Determine the (x, y) coordinate at the center of the cell enclosing the given text.  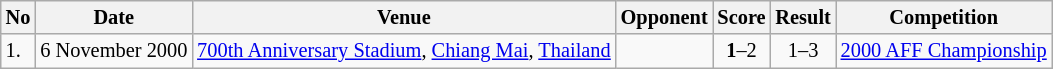
6 November 2000 (114, 51)
700th Anniversary Stadium, Chiang Mai, Thailand (404, 51)
Score (742, 17)
1. (18, 51)
Result (804, 17)
No (18, 17)
1–3 (804, 51)
Competition (944, 17)
2000 AFF Championship (944, 51)
1–2 (742, 51)
Venue (404, 17)
Date (114, 17)
Opponent (664, 17)
